Detect which cell encompasses the target text, then output its (X, Y) center coordinate. 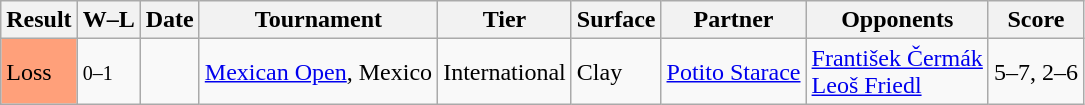
Partner (734, 20)
Potito Starace (734, 72)
Clay (616, 72)
Tournament (318, 20)
Result (39, 20)
Date (170, 20)
Loss (39, 72)
W–L (108, 20)
Tier (505, 20)
International (505, 72)
Surface (616, 20)
Opponents (897, 20)
5–7, 2–6 (1036, 72)
Score (1036, 20)
0–1 (108, 72)
František Čermák Leoš Friedl (897, 72)
Mexican Open, Mexico (318, 72)
